Pinpoint the cell where the given text exists, returning its [X, Y] midpoint coordinate. 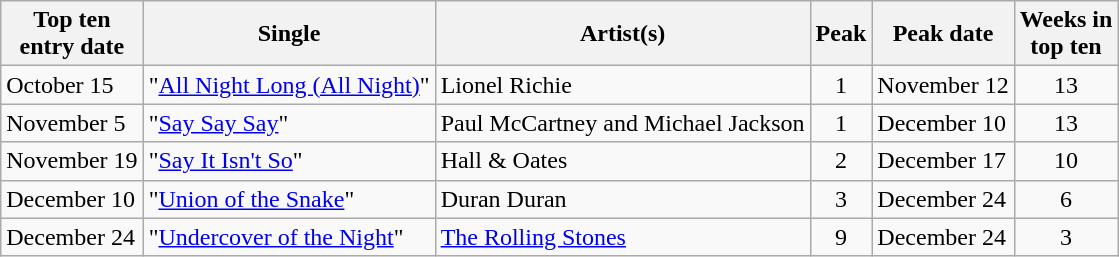
Peak [841, 34]
November 12 [943, 85]
November 5 [72, 123]
9 [841, 237]
Single [289, 34]
2 [841, 161]
"Say Say Say" [289, 123]
"Union of the Snake" [289, 199]
Weeks intop ten [1066, 34]
November 19 [72, 161]
"Undercover of the Night" [289, 237]
Artist(s) [622, 34]
10 [1066, 161]
The Rolling Stones [622, 237]
October 15 [72, 85]
6 [1066, 199]
Hall & Oates [622, 161]
Top tenentry date [72, 34]
Paul McCartney and Michael Jackson [622, 123]
Lionel Richie [622, 85]
Peak date [943, 34]
Duran Duran [622, 199]
December 17 [943, 161]
"All Night Long (All Night)" [289, 85]
"Say It Isn't So" [289, 161]
